Find where the given text appears and provide that cell's center as [X, Y] coordinate. 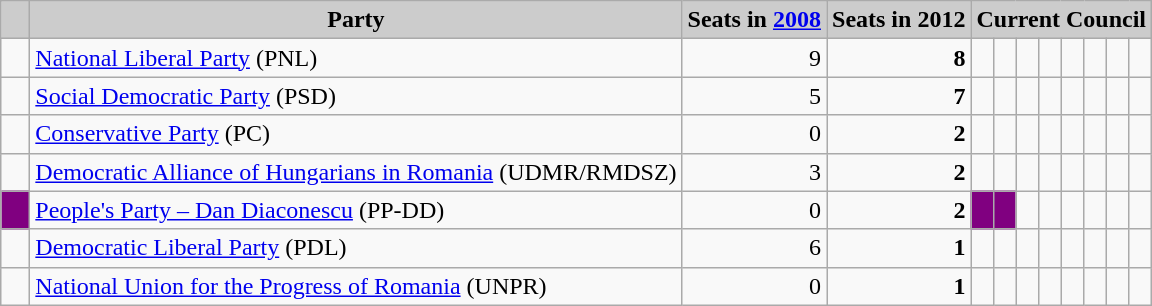
8 [898, 58]
National Liberal Party (PNL) [356, 58]
Democratic Liberal Party (PDL) [356, 248]
Party [356, 20]
Seats in 2008 [754, 20]
Seats in 2012 [898, 20]
6 [754, 248]
National Union for the Progress of Romania (UNPR) [356, 286]
Democratic Alliance of Hungarians in Romania (UDMR/RMDSZ) [356, 172]
Conservative Party (PC) [356, 134]
9 [754, 58]
Current Council [1062, 20]
Social Democratic Party (PSD) [356, 96]
7 [898, 96]
5 [754, 96]
3 [754, 172]
People's Party – Dan Diaconescu (PP-DD) [356, 210]
